Provide the [X, Y] coordinate of the cell's center where the given text is located.  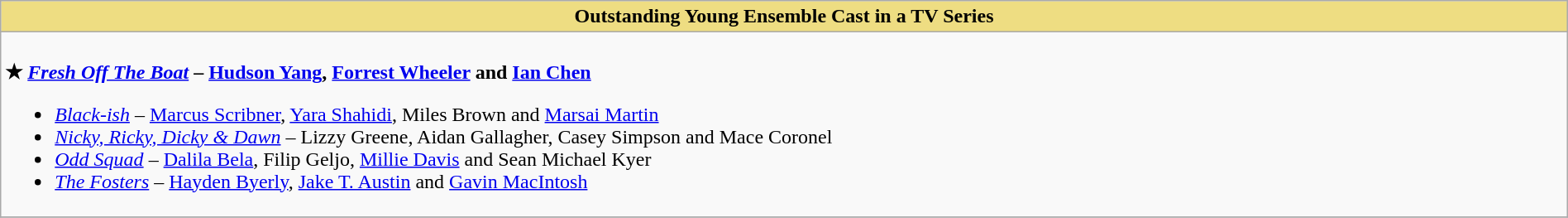
Outstanding Young Ensemble Cast in a TV Series [784, 17]
